Return the (x, y) coordinate for the center point of the cell that contains the specified text.  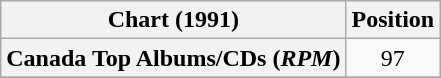
Chart (1991) (174, 20)
Position (393, 20)
97 (393, 58)
Canada Top Albums/CDs (RPM) (174, 58)
